From the cell containing the given text, extract its center point as [X, Y] coordinate. 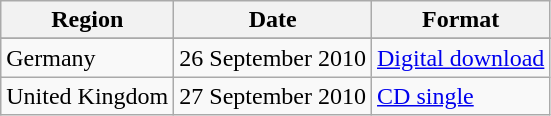
26 September 2010 [273, 58]
Digital download [461, 58]
Date [273, 20]
United Kingdom [88, 96]
27 September 2010 [273, 96]
Region [88, 20]
Format [461, 20]
CD single [461, 96]
Germany [88, 58]
